Search for the cell housing the specified text and yield its [x, y] center coordinate. 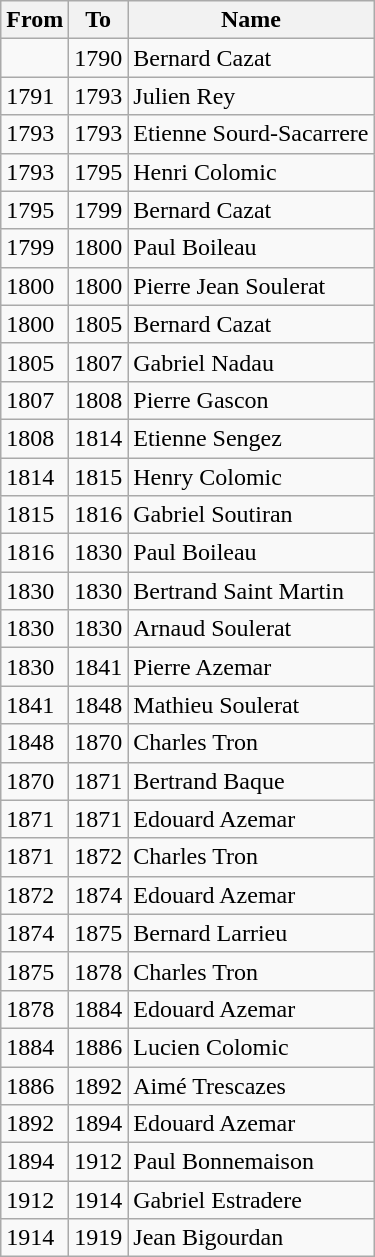
1791 [35, 96]
Bertrand Saint Martin [251, 591]
Pierre Jean Soulerat [251, 286]
Henry Colomic [251, 477]
Gabriel Soutiran [251, 515]
Pierre Azemar [251, 667]
Bertrand Baque [251, 781]
Name [251, 20]
From [35, 20]
Henri Colomic [251, 172]
1790 [98, 58]
Julien Rey [251, 96]
Lucien Colomic [251, 1047]
Etienne Sourd-Sacarrere [251, 134]
To [98, 20]
1919 [98, 1238]
Mathieu Soulerat [251, 705]
Etienne Sengez [251, 438]
Paul Bonnemaison [251, 1162]
Aimé Trescazes [251, 1085]
Jean Bigourdan [251, 1238]
Bernard Larrieu [251, 933]
Gabriel Estradere [251, 1200]
Pierre Gascon [251, 400]
Gabriel Nadau [251, 362]
Arnaud Soulerat [251, 629]
